Detect which cell encompasses the target text, then output its (X, Y) center coordinate. 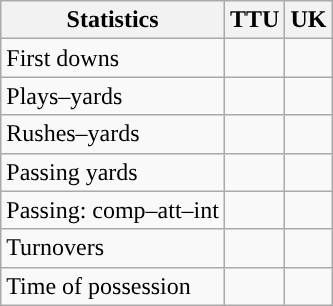
UK (308, 20)
Statistics (113, 20)
Turnovers (113, 248)
First downs (113, 58)
Passing yards (113, 172)
Passing: comp–att–int (113, 210)
Rushes–yards (113, 134)
TTU (254, 20)
Time of possession (113, 286)
Plays–yards (113, 96)
